Provide the (x, y) coordinate of the cell's center where the given text is located.  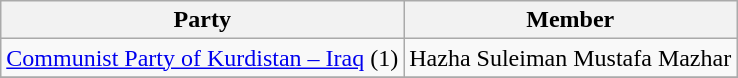
Hazha Suleiman Mustafa Mazhar (570, 58)
Member (570, 20)
Party (202, 20)
Communist Party of Kurdistan – Iraq (1) (202, 58)
